Extract the [X, Y] coordinate from the center of the cell holding the provided text.  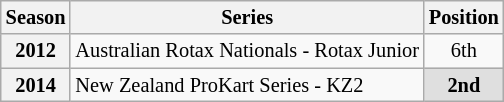
Season [36, 17]
2012 [36, 51]
6th [464, 51]
Australian Rotax Nationals - Rotax Junior [246, 51]
2nd [464, 85]
Series [246, 17]
2014 [36, 85]
Position [464, 17]
New Zealand ProKart Series - KZ2 [246, 85]
